Detect which cell encompasses the target text, then output its [x, y] center coordinate. 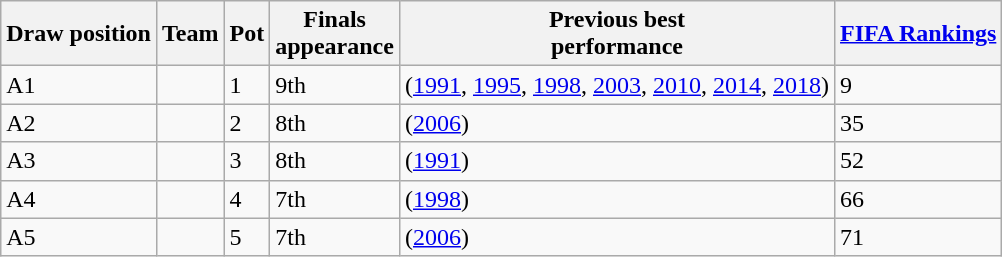
52 [918, 161]
71 [918, 237]
(1998) [616, 199]
Pot [247, 34]
2 [247, 123]
3 [247, 161]
4 [247, 199]
9 [918, 85]
(1991, 1995, 1998, 2003, 2010, 2014, 2018) [616, 85]
66 [918, 199]
35 [918, 123]
(1991) [616, 161]
A3 [79, 161]
Draw position [79, 34]
5 [247, 237]
A2 [79, 123]
Finalsappearance [335, 34]
A1 [79, 85]
Previous bestperformance [616, 34]
A4 [79, 199]
FIFA Rankings [918, 34]
1 [247, 85]
Team [190, 34]
A5 [79, 237]
9th [335, 85]
